Output the (X, Y) coordinate of the center of the cell containing the given text.  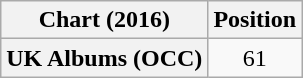
61 (255, 58)
Position (255, 20)
Chart (2016) (104, 20)
UK Albums (OCC) (104, 58)
